For the text-containing cell, return its midpoint in (x, y) coordinate format. 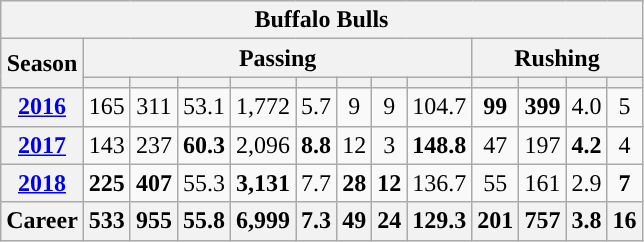
399 (542, 107)
2.9 (586, 183)
53.1 (204, 107)
165 (106, 107)
55.8 (204, 221)
129.3 (440, 221)
2,096 (264, 145)
60.3 (204, 145)
7 (624, 183)
3 (390, 145)
5 (624, 107)
161 (542, 183)
4.2 (586, 145)
955 (154, 221)
1,772 (264, 107)
Career (42, 221)
237 (154, 145)
8.8 (316, 145)
225 (106, 183)
148.8 (440, 145)
16 (624, 221)
Season (42, 64)
Rushing (557, 58)
24 (390, 221)
533 (106, 221)
2017 (42, 145)
55.3 (204, 183)
5.7 (316, 107)
104.7 (440, 107)
407 (154, 183)
201 (496, 221)
757 (542, 221)
136.7 (440, 183)
7.7 (316, 183)
4 (624, 145)
99 (496, 107)
49 (354, 221)
7.3 (316, 221)
28 (354, 183)
6,999 (264, 221)
4.0 (586, 107)
311 (154, 107)
2018 (42, 183)
3,131 (264, 183)
47 (496, 145)
3.8 (586, 221)
55 (496, 183)
Passing (277, 58)
197 (542, 145)
Buffalo Bulls (322, 20)
143 (106, 145)
2016 (42, 107)
